Return the (X, Y) coordinate for the center point of the cell that contains the specified text.  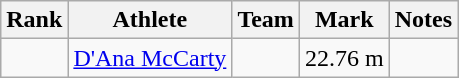
22.76 m (344, 58)
Athlete (150, 20)
Mark (344, 20)
D'Ana McCarty (150, 58)
Team (266, 20)
Notes (423, 20)
Rank (34, 20)
